Extract the [x, y] coordinate from the center of the cell holding the provided text.  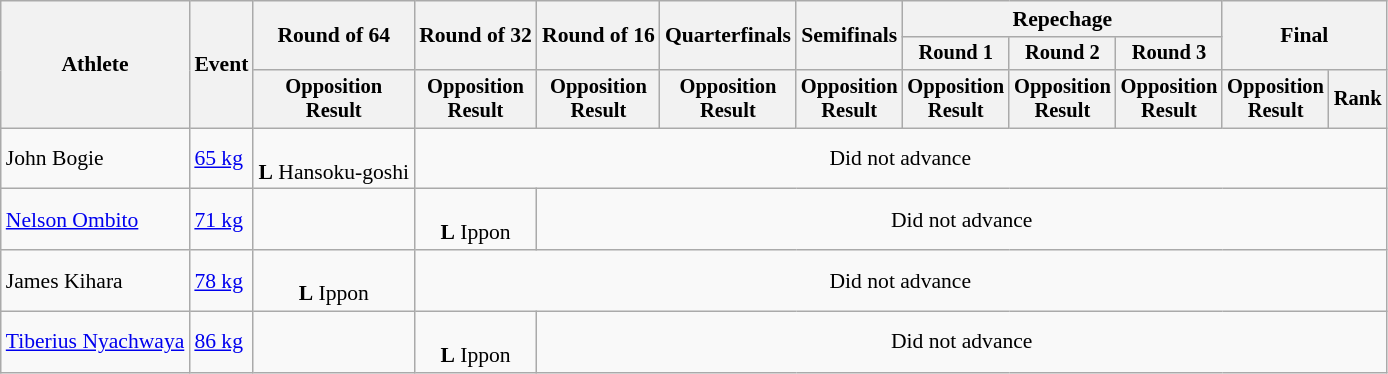
Quarterfinals [728, 36]
Tiberius Nyachwaya [96, 342]
Semifinals [850, 36]
Event [221, 64]
65 kg [221, 158]
Round of 16 [598, 36]
John Bogie [96, 158]
Round of 64 [334, 36]
86 kg [221, 342]
L Hansoku-goshi [334, 158]
Athlete [96, 64]
71 kg [221, 220]
Nelson Ombito [96, 220]
Round 1 [956, 54]
Round 2 [1062, 54]
Final [1304, 36]
Repechage [1062, 19]
78 kg [221, 280]
Rank [1358, 99]
James Kihara [96, 280]
Round of 32 [476, 36]
Round 3 [1170, 54]
